For the text-containing cell, return its midpoint in (x, y) coordinate format. 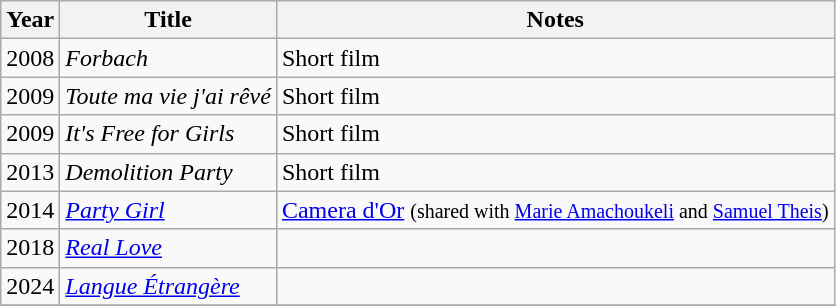
Notes (555, 20)
Langue Étrangère (168, 286)
2018 (30, 248)
Forbach (168, 58)
Camera d'Or (shared with Marie Amachoukeli and Samuel Theis) (555, 210)
Year (30, 20)
It's Free for Girls (168, 134)
2024 (30, 286)
2014 (30, 210)
Toute ma vie j'ai rêvé (168, 96)
2008 (30, 58)
Title (168, 20)
Real Love (168, 248)
2013 (30, 172)
Demolition Party (168, 172)
Party Girl (168, 210)
